Capture the cell that displays the provided text and extract its [x, y] central coordinate. 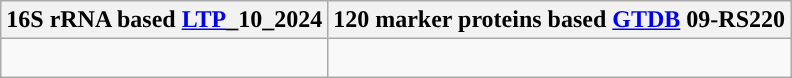
120 marker proteins based GTDB 09-RS220 [560, 20]
16S rRNA based LTP_10_2024 [164, 20]
